Determine the [X, Y] coordinate at the center of the cell enclosing the given text.  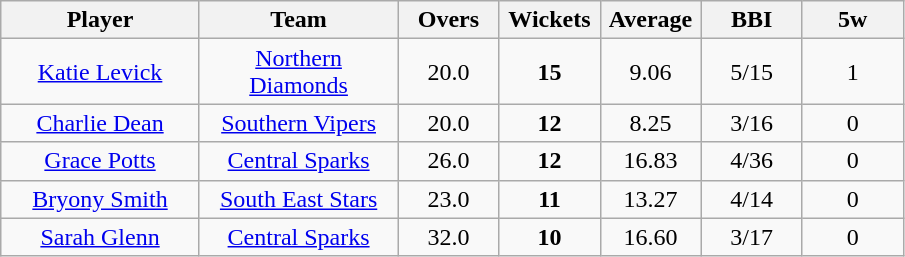
9.06 [650, 72]
23.0 [448, 199]
Overs [448, 20]
4/14 [752, 199]
8.25 [650, 123]
Charlie Dean [100, 123]
16.60 [650, 237]
13.27 [650, 199]
5/15 [752, 72]
11 [550, 199]
1 [852, 72]
Bryony Smith [100, 199]
Average [650, 20]
Southern Vipers [298, 123]
26.0 [448, 161]
Sarah Glenn [100, 237]
Player [100, 20]
Grace Potts [100, 161]
3/16 [752, 123]
Katie Levick [100, 72]
Wickets [550, 20]
5w [852, 20]
4/36 [752, 161]
Team [298, 20]
South East Stars [298, 199]
3/17 [752, 237]
BBI [752, 20]
10 [550, 237]
32.0 [448, 237]
Northern Diamonds [298, 72]
15 [550, 72]
16.83 [650, 161]
